Return [X, Y] of the center of cell containing provided text 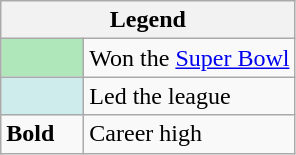
Led the league [190, 96]
Legend [148, 20]
Bold [42, 134]
Career high [190, 134]
Won the Super Bowl [190, 58]
